Scan for the cell matching the given text and deliver its [x, y] coordinate at center. 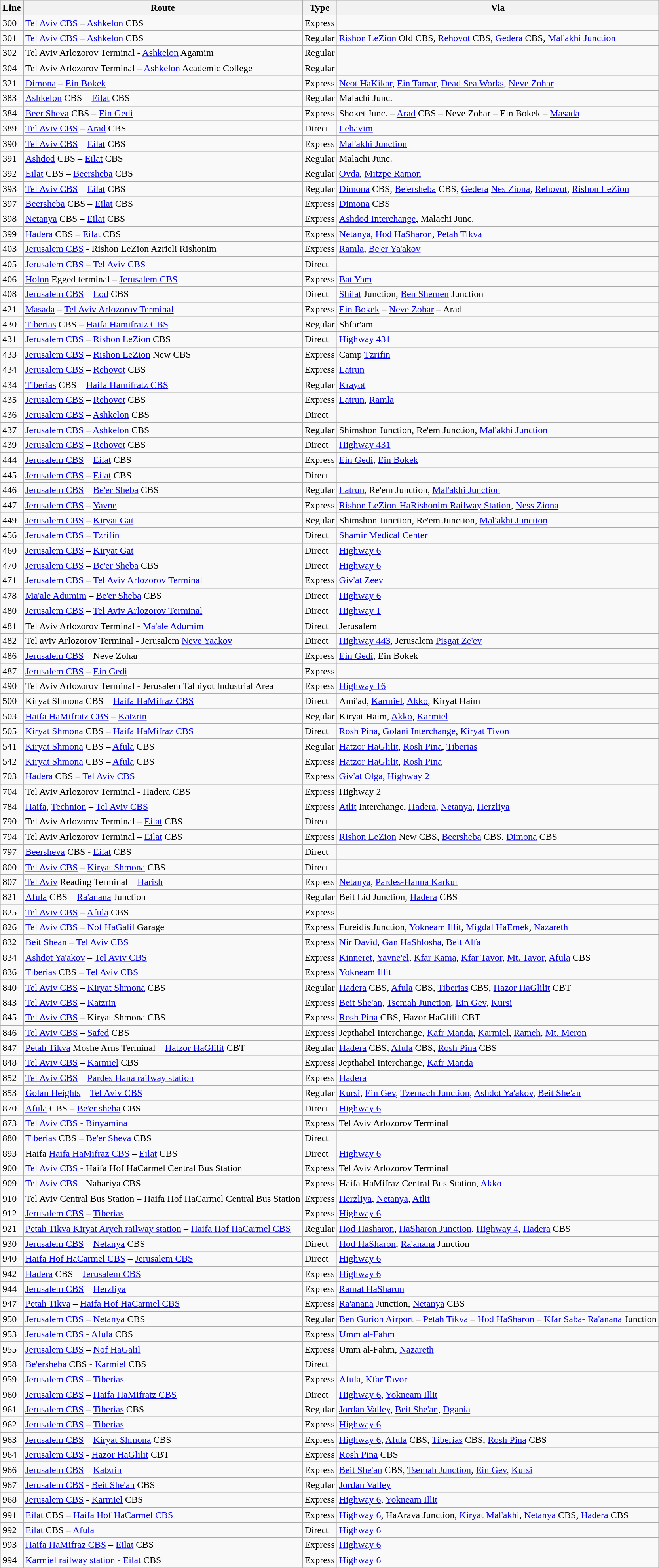
930 [12, 1244]
389 [12, 128]
Tel Aviv CBS - Nahariya CBS [162, 1184]
300 [12, 23]
Hadera CBS – Tel Aviv CBS [162, 776]
Tel Aviv CBS – Pardes Hana railway station [162, 1078]
Dimona CBS [498, 204]
Rishon LeZion-HaRishonim Railway Station, Ness Ziona [498, 505]
Jerusalem CBS - Rishon LeZion Azrieli Rishonim [162, 249]
Jerusalem CBS – Tzrifin [162, 535]
437 [12, 430]
Beit Shean – Tel Aviv CBS [162, 942]
Tel Aviv CBS – Safed CBS [162, 1033]
Netanya, Pardes-Hanna Karkur [498, 882]
Jerusalem CBS – Katzrin [162, 1470]
Tel Aviv CBS – Karmiel CBS [162, 1063]
Afula, Kfar Tavor [498, 1379]
960 [12, 1394]
910 [12, 1199]
Tel Aviv CBS – Katzrin [162, 1003]
992 [12, 1530]
797 [12, 852]
Jerusalem CBS - Afula CBS [162, 1334]
Haifa Haifa HaMifraz CBS – Eilat CBS [162, 1153]
Be'ersheba CBS - Karmiel CBS [162, 1364]
445 [12, 475]
870 [12, 1108]
Eilat CBS – Haifa Hof HaCarmel CBS [162, 1515]
Lehavim [498, 128]
433 [12, 354]
947 [12, 1304]
321 [12, 83]
Afula CBS – Ra'anana Junction [162, 897]
Jerusalem CBS – Rishon LeZion New CBS [162, 354]
505 [12, 731]
449 [12, 520]
542 [12, 761]
Hadera CBS, Afula CBS, Tiberias CBS, Hazor HaGlilit CBT [498, 988]
Tel Aviv Central Bus Station – Haifa Hof HaCarmel Central Bus Station [162, 1199]
959 [12, 1379]
Beersheva CBS - Eilat CBS [162, 852]
Hadera CBS, Afula CBS, Rosh Pina CBS [498, 1048]
Jerusalem CBS - Hazor HaGlilit CBT [162, 1455]
Netanya, Hod HaSharon, Petah Tikva [498, 234]
993 [12, 1545]
Ovda, Mitzpe Ramon [498, 173]
Hatzor HaGlilit, Rosh Pina [498, 761]
Ra'anana Junction, Netanya CBS [498, 1304]
Jerusalem CBS – Ein Gedi [162, 671]
704 [12, 792]
Rishon LeZion Old CBS, Rehovot CBS, Gedera CBS, Mal'akhi Junction [498, 38]
953 [12, 1334]
Giv'at Olga, Highway 2 [498, 776]
958 [12, 1364]
Petah Tikva Kiryat Aryeh railway station – Haifa Hof HaCarmel CBS [162, 1229]
398 [12, 219]
Masada – Tel Aviv Arlozorov Terminal [162, 309]
431 [12, 339]
302 [12, 53]
460 [12, 550]
Hod HaSharon, Ra'anana Junction [498, 1244]
807 [12, 882]
Yokneam Illit [498, 972]
500 [12, 701]
Nir David, Gan HaShlosha, Beit Alfa [498, 942]
Highway 6, Afula CBS, Tiberias CBS, Rosh Pina CBS [498, 1440]
405 [12, 264]
490 [12, 686]
Line [12, 8]
Highway 1 [498, 611]
Jerusalem [498, 626]
Jordan Valley [498, 1485]
Tel Aviv Arlozorov Terminal - Hadera CBS [162, 792]
836 [12, 972]
435 [12, 400]
834 [12, 957]
Haifa HaMifraz Central Bus Station, Akko [498, 1184]
Highway 443, Jerusalem Pisgat Ze'ev [498, 641]
847 [12, 1048]
Jepthahel Interchange, Kafr Manda [498, 1063]
Type [320, 8]
Hatzor HaGlilit, Rosh Pina, Tiberias [498, 746]
486 [12, 656]
921 [12, 1229]
Highway 2 [498, 792]
406 [12, 279]
Tel Aviv Reading Terminal – Harish [162, 882]
961 [12, 1410]
Ein Bokek – Neve Zohar – Arad [498, 309]
487 [12, 671]
Jerusalem CBS - Beit She'an CBS [162, 1485]
447 [12, 505]
Haifa HaMifraz CBS – Eilat CBS [162, 1545]
Jerusalem CBS - Karmiel CBS [162, 1500]
Latrun, Re'em Junction, Mal'akhi Junction [498, 490]
436 [12, 415]
Netanya CBS – Eilat CBS [162, 219]
Jerusalem CBS – Rishon LeZion CBS [162, 339]
Via [498, 8]
Tel Aviv Arlozorov Terminal - Jerusalem Talpiyot Industrial Area [162, 686]
790 [12, 822]
399 [12, 234]
963 [12, 1440]
Beit Lid Junction, Hadera CBS [498, 897]
966 [12, 1470]
Jerusalem CBS – Kiryat Shmona CBS [162, 1440]
832 [12, 942]
Highway 16 [498, 686]
Jordan Valley, Beit She'an, Dgania [498, 1410]
994 [12, 1560]
Beit She'an, Tsemah Junction, Ein Gev, Kursi [498, 1003]
825 [12, 912]
Latrun [498, 369]
Ami'ad, Karmiel, Akko, Kiryat Haim [498, 701]
Tel Aviv Arlozorov Terminal – Ashkelon Academic College [162, 68]
Mal'akhi Junction [498, 143]
Tel Aviv CBS – Arad CBS [162, 128]
408 [12, 294]
Kursi, Ein Gev, Tzemach Junction, Ashdot Ya'akov, Beit She'an [498, 1093]
794 [12, 837]
Petah Tikva – Haifa Hof HaCarmel CBS [162, 1304]
Kinneret, Yavne'el, Kfar Kama, Kfar Tavor, Mt. Tavor, Afula CBS [498, 957]
Dimona CBS, Be'ersheba CBS, Gedera Nes Ziona, Rehovot, Rishon LeZion [498, 189]
421 [12, 309]
942 [12, 1274]
826 [12, 927]
991 [12, 1515]
968 [12, 1500]
Herzliya, Netanya, Atlit [498, 1199]
950 [12, 1319]
397 [12, 204]
840 [12, 988]
Jerusalem CBS – Herzliya [162, 1289]
Beit She'an CBS, Tsemah Junction, Ein Gev, Kursi [498, 1470]
912 [12, 1214]
Ashdot Ya'akov – Tel Aviv CBS [162, 957]
Golan Heights – Tel Aviv CBS [162, 1093]
Umm al-Fahm [498, 1334]
430 [12, 324]
439 [12, 445]
Tel Aviv CBS - Binyamina [162, 1123]
873 [12, 1123]
962 [12, 1425]
Tel Aviv CBS – Nof HaGalil Garage [162, 927]
800 [12, 867]
Jerusalem CBS – Yavne [162, 505]
Umm al-Fahm, Nazareth [498, 1349]
503 [12, 716]
471 [12, 580]
Jerusalem CBS – Neve Zohar [162, 656]
Rishon LeZion New CBS, Beersheba CBS, Dimona CBS [498, 837]
393 [12, 189]
880 [12, 1138]
Rosh Pina, Golani Interchange, Kiryat Tivon [498, 731]
845 [12, 1018]
Giv'at Zeev [498, 580]
Petah Tikva Moshe Arns Terminal – Hatzor HaGlilit CBT [162, 1048]
Ben Gurion Airport – Petah Tikva – Hod HaSharon – Kfar Saba- Ra'anana Junction [498, 1319]
478 [12, 596]
Atlit Interchange, Hadera, Netanya, Herzliya [498, 807]
Shamir Medical Center [498, 535]
852 [12, 1078]
Shfar'am [498, 324]
Ramat HaSharon [498, 1289]
Tel Aviv CBS - Haifa Hof HaCarmel Central Bus Station [162, 1168]
Jepthahel Interchange, Kafr Manda, Karmiel, Rameh, Mt. Meron [498, 1033]
846 [12, 1033]
909 [12, 1184]
Jerusalem CBS – Lod CBS [162, 294]
301 [12, 38]
481 [12, 626]
Haifa HaMifratz CBS – Katzrin [162, 716]
Ramla, Be'er Ya'akov [498, 249]
848 [12, 1063]
Jerusalem CBS – Tel Aviv CBS [162, 264]
Neot HaKikar, Ein Tamar, Dead Sea Works, Neve Zohar [498, 83]
Ma'ale Adumim – Be'er Sheba CBS [162, 596]
391 [12, 158]
444 [12, 460]
955 [12, 1349]
843 [12, 1003]
Eilat CBS – Afula [162, 1530]
Ashkelon CBS – Eilat CBS [162, 98]
456 [12, 535]
390 [12, 143]
Dimona – Ein Bokek [162, 83]
383 [12, 98]
Rosh Pina CBS, Hazor HaGlilit CBT [498, 1018]
Tel Aviv CBS – Afula CBS [162, 912]
Highway 6, HaArava Junction, Kiryat Mal'akhi, Netanya CBS, Hadera CBS [498, 1515]
821 [12, 897]
392 [12, 173]
784 [12, 807]
Jerusalem CBS – Nof HaGalil [162, 1349]
Tel aviv Arlozorov Terminal - Jerusalem Neve Yaakov [162, 641]
Afula CBS – Be'er sheba CBS [162, 1108]
384 [12, 113]
Eilat CBS – Beersheba CBS [162, 173]
Camp Tzrifin [498, 354]
Ashdod CBS – Eilat CBS [162, 158]
Latrun, Ramla [498, 400]
Beer Sheva CBS – Ein Gedi [162, 113]
Haifa Hof HaCarmel CBS – Jerusalem CBS [162, 1259]
Jerusalem CBS – Haifa HaMifratz CBS [162, 1394]
446 [12, 490]
Fureidis Junction, Yokneam Illit, Migdal HaEmek, Nazareth [498, 927]
Beersheba CBS – Eilat CBS [162, 204]
964 [12, 1455]
Tiberias CBS – Tel Aviv CBS [162, 972]
Hadera [498, 1078]
541 [12, 746]
482 [12, 641]
304 [12, 68]
470 [12, 565]
940 [12, 1259]
Bat Yam [498, 279]
Hadera CBS – Jerusalem CBS [162, 1274]
480 [12, 611]
Hod Hasharon, HaSharon Junction, Highway 4, Hadera CBS [498, 1229]
Shoket Junc. – Arad CBS – Neve Zohar – Ein Bokek – Masada [498, 113]
Krayot [498, 384]
967 [12, 1485]
Tel Aviv Arlozorov Terminal - Ma'ale Adumim [162, 626]
944 [12, 1289]
403 [12, 249]
Jerusalem CBS – Tiberias CBS [162, 1410]
703 [12, 776]
Holon Egged terminal – Jerusalem CBS [162, 279]
Shilat Junction, Ben Shemen Junction [498, 294]
Haifa, Technion – Tel Aviv CBS [162, 807]
Karmiel railway station - Eilat CBS [162, 1560]
893 [12, 1153]
Ashdod Interchange, Malachi Junc. [498, 219]
Tiberias CBS – Be'er Sheva CBS [162, 1138]
853 [12, 1093]
Hadera CBS – Eilat CBS [162, 234]
Kiryat Haim, Akko, Karmiel [498, 716]
Route [162, 8]
900 [12, 1168]
Rosh Pina CBS [498, 1455]
Tel Aviv Arlozorov Terminal - Ashkelon Agamim [162, 53]
